Determine the [x, y] coordinate at the center of the cell enclosing the given text.  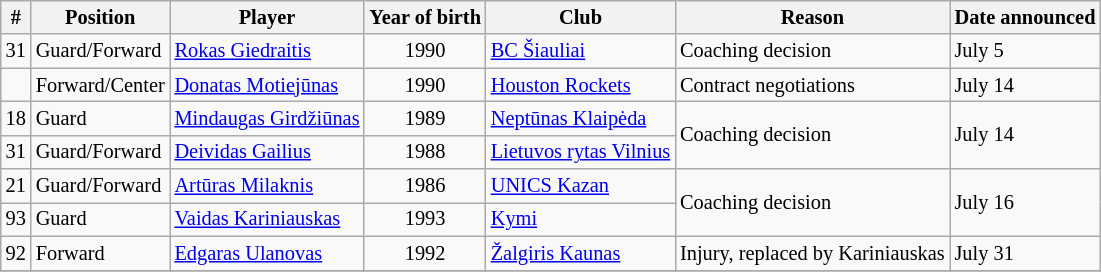
93 [16, 219]
Injury, replaced by Kariniauskas [812, 253]
Player [268, 17]
1989 [424, 118]
Club [580, 17]
21 [16, 186]
Reason [812, 17]
BC Šiauliai [580, 51]
Donatas Motiejūnas [268, 85]
Contract negotiations [812, 85]
Vaidas Kariniauskas [268, 219]
Position [100, 17]
Deividas Gailius [268, 152]
Rokas Giedraitis [268, 51]
Date announced [1026, 17]
92 [16, 253]
Edgaras Ulanovas [268, 253]
1988 [424, 152]
July 16 [1026, 202]
Lietuvos rytas Vilnius [580, 152]
UNICS Kazan [580, 186]
Year of birth [424, 17]
# [16, 17]
Forward [100, 253]
Artūras Milaknis [268, 186]
July 31 [1026, 253]
Neptūnas Klaipėda [580, 118]
18 [16, 118]
Forward/Center [100, 85]
Houston Rockets [580, 85]
July 5 [1026, 51]
1993 [424, 219]
1986 [424, 186]
Mindaugas Girdžiūnas [268, 118]
Žalgiris Kaunas [580, 253]
1992 [424, 253]
Kymi [580, 219]
